Scan for the cell matching the given text and deliver its (x, y) coordinate at center. 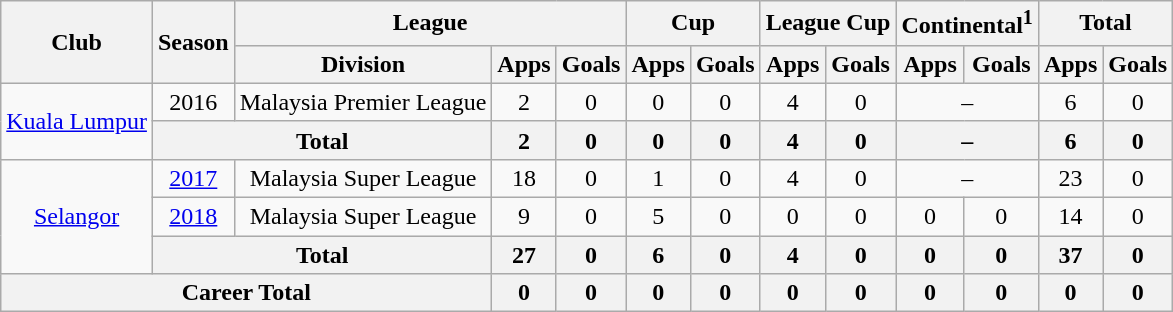
Division (363, 64)
Kuala Lumpur (77, 121)
23 (1070, 178)
2018 (193, 217)
League (430, 24)
Selangor (77, 216)
Season (193, 42)
2016 (193, 102)
14 (1070, 217)
9 (524, 217)
Cup (693, 24)
37 (1070, 255)
Continental1 (967, 24)
18 (524, 178)
2017 (193, 178)
Club (77, 42)
27 (524, 255)
5 (658, 217)
1 (658, 178)
Career Total (246, 293)
Malaysia Premier League (363, 102)
League Cup (828, 24)
